Find where the given text appears and provide that cell's center as [x, y] coordinate. 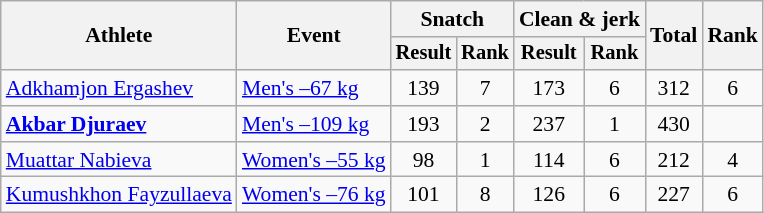
Men's –109 kg [314, 124]
Event [314, 36]
212 [674, 160]
101 [424, 195]
4 [732, 160]
7 [485, 88]
Muattar Nabieva [119, 160]
139 [424, 88]
312 [674, 88]
Clean & jerk [580, 19]
193 [424, 124]
Adkhamjon Ergashev [119, 88]
2 [485, 124]
Athlete [119, 36]
98 [424, 160]
126 [549, 195]
173 [549, 88]
237 [549, 124]
Snatch [452, 19]
Kumushkhon Fayzullaeva [119, 195]
227 [674, 195]
Akbar Djuraev [119, 124]
Men's –67 kg [314, 88]
8 [485, 195]
Women's –76 kg [314, 195]
Total [674, 36]
Women's –55 kg [314, 160]
114 [549, 160]
430 [674, 124]
